For the text-containing cell, return its midpoint in (X, Y) coordinate format. 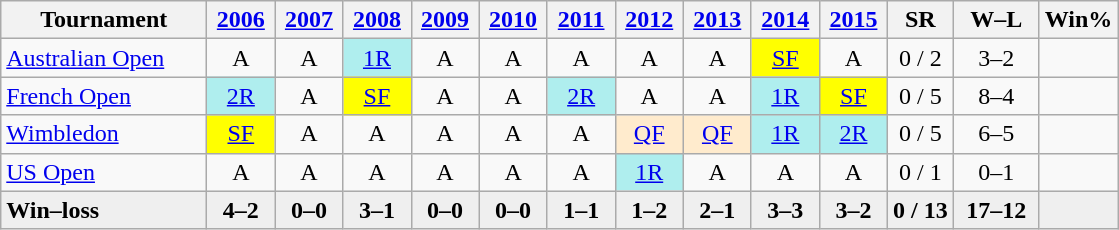
1–1 (581, 210)
2007 (309, 20)
2008 (377, 20)
3–1 (377, 210)
2014 (785, 20)
0–1 (996, 172)
4–2 (241, 210)
0 / 1 (920, 172)
8–4 (996, 96)
1–2 (649, 210)
6–5 (996, 134)
3–3 (785, 210)
SR (920, 20)
2–1 (717, 210)
Win% (1078, 20)
US Open (104, 172)
2012 (649, 20)
Win–loss (104, 210)
Australian Open (104, 58)
0 / 13 (920, 210)
W–L (996, 20)
French Open (104, 96)
2013 (717, 20)
Tournament (104, 20)
0 / 2 (920, 58)
2011 (581, 20)
Wimbledon (104, 134)
2015 (853, 20)
2009 (445, 20)
2010 (513, 20)
17–12 (996, 210)
2006 (241, 20)
